From the cell containing the given text, extract its center point as (x, y) coordinate. 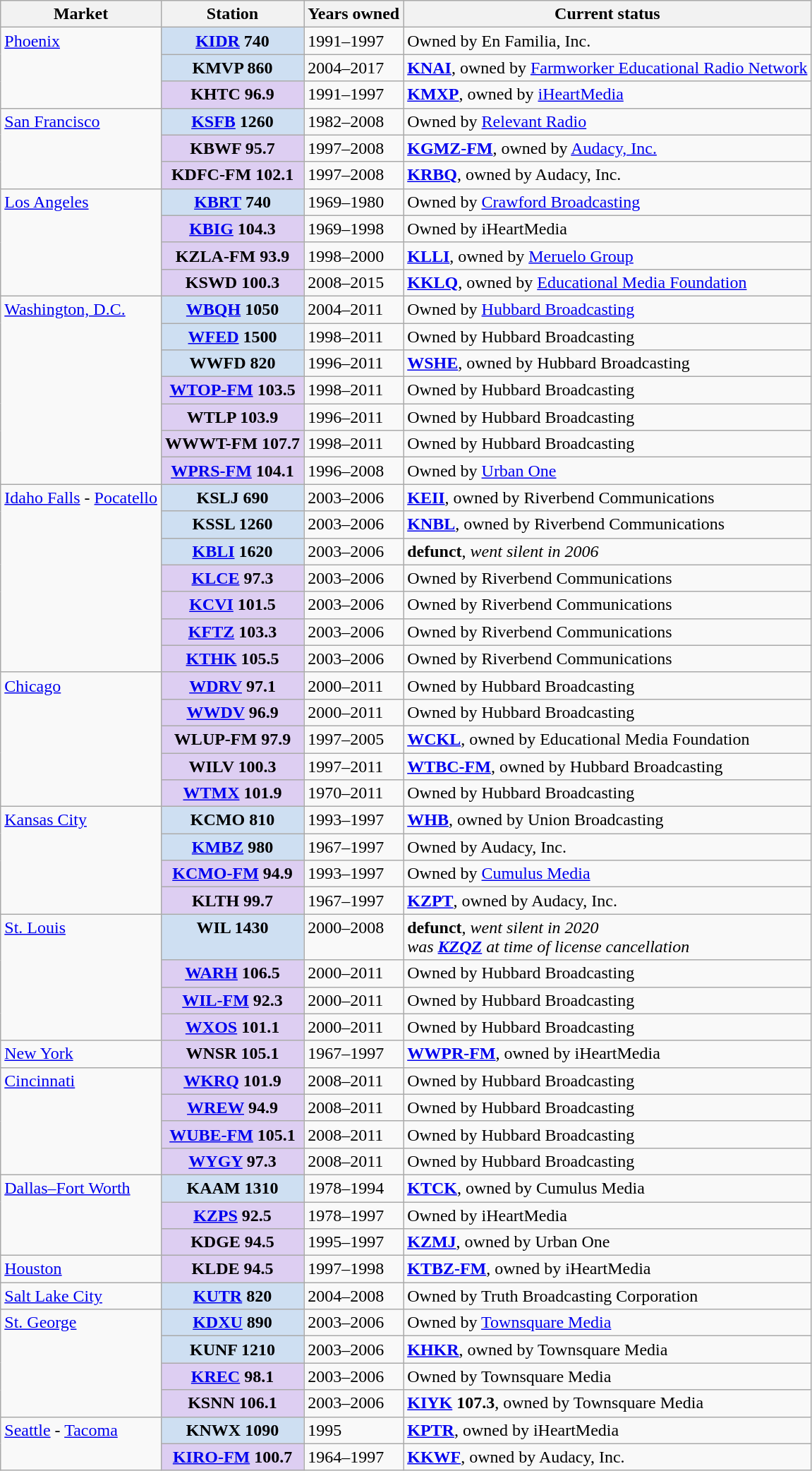
WBQH 1050 (232, 309)
WLUP-FM 97.9 (232, 739)
2000–2008 (354, 937)
Owned by En Familia, Inc. (607, 41)
1997–1998 (354, 1269)
1995–1997 (354, 1242)
WTMX 101.9 (232, 793)
Owned by Crawford Broadcasting (607, 202)
1969–1980 (354, 202)
Washington, D.C. (81, 390)
WHB, owned by Union Broadcasting (607, 820)
KTCK, owned by Cumulus Media (607, 1188)
2004–2008 (354, 1296)
Idaho Falls - Pocatello (81, 578)
KSWD 100.3 (232, 282)
defunct, went silent in 2020was KZQZ at time of license cancellation (607, 937)
1982–2008 (354, 121)
KHTC 96.9 (232, 95)
Salt Lake City (81, 1296)
Cincinnati (81, 1121)
KNAI, owned by Farmworker Educational Radio Network (607, 68)
WCKL, owned by Educational Media Foundation (607, 739)
KDGE 94.5 (232, 1242)
Kansas City (81, 860)
San Francisco (81, 148)
KBWF 95.7 (232, 148)
KEII, owned by Riverbend Communications (607, 498)
KSLJ 690 (232, 498)
1964–1997 (354, 1457)
WXOS 101.1 (232, 1027)
1997–2011 (354, 766)
Owned by Truth Broadcasting Corporation (607, 1296)
KLDE 94.5 (232, 1269)
WIL 1430 (232, 937)
KUNF 1210 (232, 1350)
Owned by Urban One (607, 471)
WNSR 105.1 (232, 1054)
1997–2005 (354, 739)
WYGY 97.3 (232, 1161)
1995 (354, 1430)
Seattle - Tacoma (81, 1443)
WTBC-FM, owned by Hubbard Broadcasting (607, 766)
Market (81, 14)
St. Louis (81, 977)
KNBL, owned by Riverbend Communications (607, 524)
1970–2011 (354, 793)
KKWF, owned by Audacy, Inc. (607, 1457)
Owned by Relevant Radio (607, 121)
KLTH 99.7 (232, 901)
WARH 106.5 (232, 973)
WFED 1500 (232, 337)
2004–2017 (354, 68)
Chicago (81, 739)
WWDV 96.9 (232, 712)
KZLA-FM 93.9 (232, 256)
KTBZ-FM, owned by iHeartMedia (607, 1269)
KBRT 740 (232, 202)
Houston (81, 1269)
KNWX 1090 (232, 1430)
KIYK 107.3, owned by Townsquare Media (607, 1403)
defunct, went silent in 2006 (607, 551)
WWWT-FM 107.7 (232, 444)
KMXP, owned by iHeartMedia (607, 95)
St. George (81, 1363)
WPRS-FM 104.1 (232, 471)
KZPT, owned by Audacy, Inc. (607, 901)
Dallas–Fort Worth (81, 1215)
KTHK 105.5 (232, 659)
KSNN 106.1 (232, 1403)
KLCE 97.3 (232, 578)
WILV 100.3 (232, 766)
1996–2008 (354, 471)
KDXU 890 (232, 1323)
WWFD 820 (232, 364)
WTLP 103.9 (232, 417)
KSFB 1260 (232, 121)
WTOP-FM 103.5 (232, 390)
KIDR 740 (232, 41)
KRBQ, owned by Audacy, Inc. (607, 175)
WSHE, owned by Hubbard Broadcasting (607, 364)
KZMJ, owned by Urban One (607, 1242)
KCVI 101.5 (232, 605)
KDFC-FM 102.1 (232, 175)
1978–1994 (354, 1188)
KZPS 92.5 (232, 1215)
KREC 98.1 (232, 1376)
1969–1998 (354, 229)
KHKR, owned by Townsquare Media (607, 1350)
KSSL 1260 (232, 524)
WIL-FM 92.3 (232, 1000)
New York (81, 1054)
2008–2015 (354, 282)
KLLI, owned by Meruelo Group (607, 256)
KUTR 820 (232, 1296)
Owned by Cumulus Media (607, 874)
KCMO 810 (232, 820)
1978–1997 (354, 1215)
KGMZ-FM, owned by Audacy, Inc. (607, 148)
WDRV 97.1 (232, 685)
KFTZ 103.3 (232, 632)
Phoenix (81, 68)
KMVP 860 (232, 68)
WWPR-FM, owned by iHeartMedia (607, 1054)
Owned by Audacy, Inc. (607, 847)
1998–2000 (354, 256)
KMBZ 980 (232, 847)
KPTR, owned by iHeartMedia (607, 1430)
Years owned (354, 14)
KKLQ, owned by Educational Media Foundation (607, 282)
Current status (607, 14)
KAAM 1310 (232, 1188)
WUBE-FM 105.1 (232, 1134)
KCMO-FM 94.9 (232, 874)
Station (232, 14)
KBIG 104.3 (232, 229)
WKRQ 101.9 (232, 1081)
2004–2011 (354, 309)
KIRO-FM 100.7 (232, 1457)
KBLI 1620 (232, 551)
WREW 94.9 (232, 1107)
Los Angeles (81, 242)
